Return the (x, y) coordinate for the center point of the cell that contains the specified text.  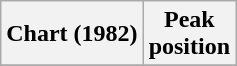
Chart (1982) (72, 34)
Peakposition (189, 34)
